Pinpoint the cell where the given text exists, returning its [x, y] midpoint coordinate. 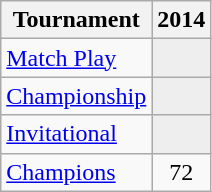
Champions [76, 172]
72 [182, 172]
Invitational [76, 134]
2014 [182, 20]
Tournament [76, 20]
Championship [76, 96]
Match Play [76, 58]
